Find where the given text appears and provide that cell's center as [x, y] coordinate. 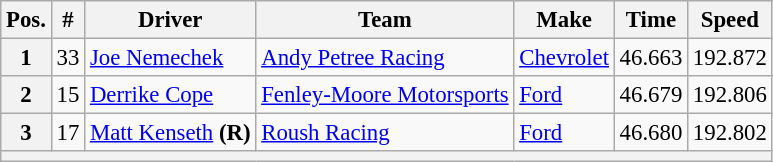
Driver [170, 20]
2 [26, 95]
46.680 [650, 133]
17 [68, 133]
Matt Kenseth (R) [170, 133]
Speed [730, 20]
Andy Petree Racing [385, 58]
3 [26, 133]
15 [68, 95]
1 [26, 58]
Joe Nemechek [170, 58]
Time [650, 20]
# [68, 20]
Fenley-Moore Motorsports [385, 95]
Roush Racing [385, 133]
Derrike Cope [170, 95]
Pos. [26, 20]
Chevrolet [564, 58]
Team [385, 20]
Make [564, 20]
33 [68, 58]
192.872 [730, 58]
192.802 [730, 133]
192.806 [730, 95]
46.679 [650, 95]
46.663 [650, 58]
